Return [X, Y] of the center of cell containing provided text 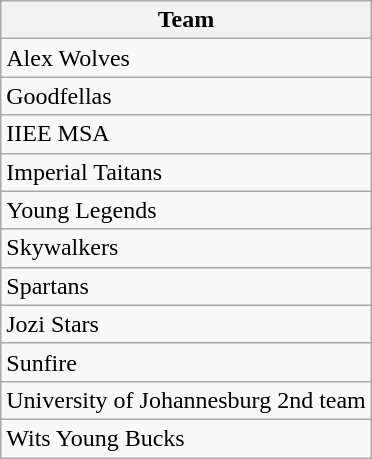
Jozi Stars [186, 324]
IIEE MSA [186, 134]
Sunfire [186, 362]
Alex Wolves [186, 58]
Goodfellas [186, 96]
University of Johannesburg 2nd team [186, 400]
Team [186, 20]
Skywalkers [186, 248]
Wits Young Bucks [186, 438]
Spartans [186, 286]
Imperial Taitans [186, 172]
Young Legends [186, 210]
